For the text-containing cell, return its midpoint in (x, y) coordinate format. 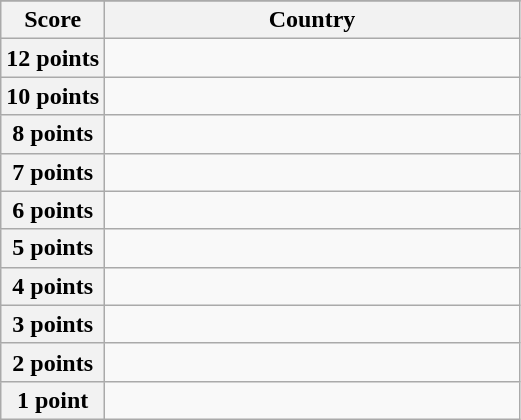
12 points (53, 58)
4 points (53, 286)
10 points (53, 96)
5 points (53, 248)
3 points (53, 324)
6 points (53, 210)
7 points (53, 172)
Country (312, 20)
2 points (53, 362)
Score (53, 20)
1 point (53, 400)
8 points (53, 134)
